Output the (X, Y) coordinate of the center of the cell containing the given text.  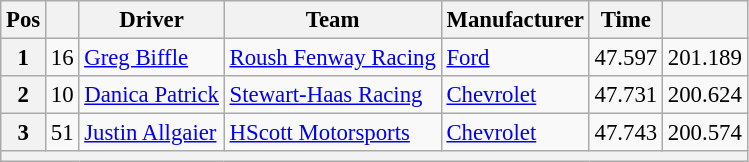
1 (24, 58)
Driver (152, 20)
51 (62, 133)
3 (24, 133)
10 (62, 95)
200.574 (704, 133)
47.597 (626, 58)
HScott Motorsports (332, 133)
Time (626, 20)
Ford (515, 58)
Team (332, 20)
Justin Allgaier (152, 133)
16 (62, 58)
2 (24, 95)
201.189 (704, 58)
200.624 (704, 95)
47.731 (626, 95)
Stewart-Haas Racing (332, 95)
Greg Biffle (152, 58)
Manufacturer (515, 20)
Danica Patrick (152, 95)
47.743 (626, 133)
Pos (24, 20)
Roush Fenway Racing (332, 58)
